From the cell containing the given text, extract its center point as (X, Y) coordinate. 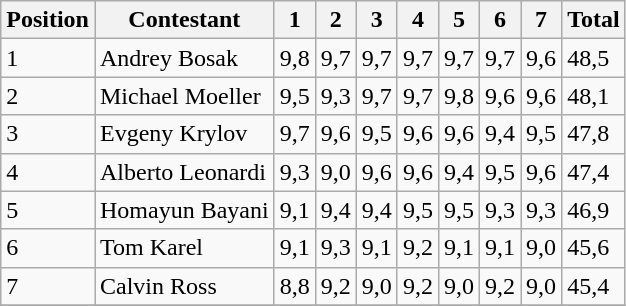
Position (48, 20)
47,8 (594, 134)
48,5 (594, 58)
Homayun Bayani (184, 210)
Andrey Bosak (184, 58)
Calvin Ross (184, 286)
8,8 (294, 286)
Contestant (184, 20)
Tom Karel (184, 248)
45,4 (594, 286)
45,6 (594, 248)
Michael Moeller (184, 96)
Total (594, 20)
Evgeny Krylov (184, 134)
48,1 (594, 96)
Alberto Leonardi (184, 172)
46,9 (594, 210)
47,4 (594, 172)
